Provide the [x, y] coordinate of the cell's center where the given text is located.  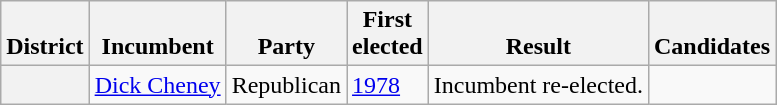
Dick Cheney [158, 85]
Republican [286, 85]
Candidates [712, 34]
1978 [388, 85]
Result [538, 34]
Incumbent [158, 34]
Firstelected [388, 34]
Party [286, 34]
District [45, 34]
Incumbent re-elected. [538, 85]
